Identify which cell holds the provided text, then report its (x, y) central coordinate. 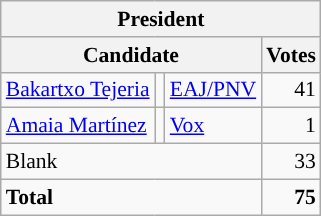
1 (291, 126)
Total (131, 197)
33 (291, 162)
41 (291, 90)
Amaia Martínez (78, 126)
Vox (213, 126)
President (161, 19)
Bakartxo Tejeria (78, 90)
EAJ/PNV (213, 90)
Candidate (131, 55)
Votes (291, 55)
75 (291, 197)
Blank (131, 162)
